Pinpoint the cell where the given text exists, returning its [x, y] midpoint coordinate. 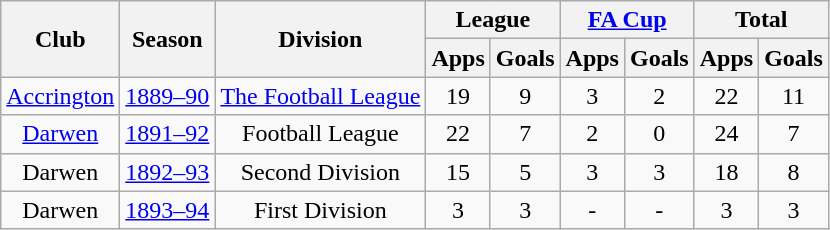
1889–90 [168, 96]
19 [458, 96]
Season [168, 39]
15 [458, 172]
1893–94 [168, 210]
The Football League [320, 96]
Football League [320, 134]
8 [794, 172]
1892–93 [168, 172]
FA Cup [627, 20]
Division [320, 39]
League [493, 20]
24 [726, 134]
18 [726, 172]
Accrington [60, 96]
9 [525, 96]
Second Division [320, 172]
Total [761, 20]
First Division [320, 210]
Club [60, 39]
1891–92 [168, 134]
11 [794, 96]
0 [659, 134]
5 [525, 172]
